Search for the cell housing the specified text and yield its (X, Y) center coordinate. 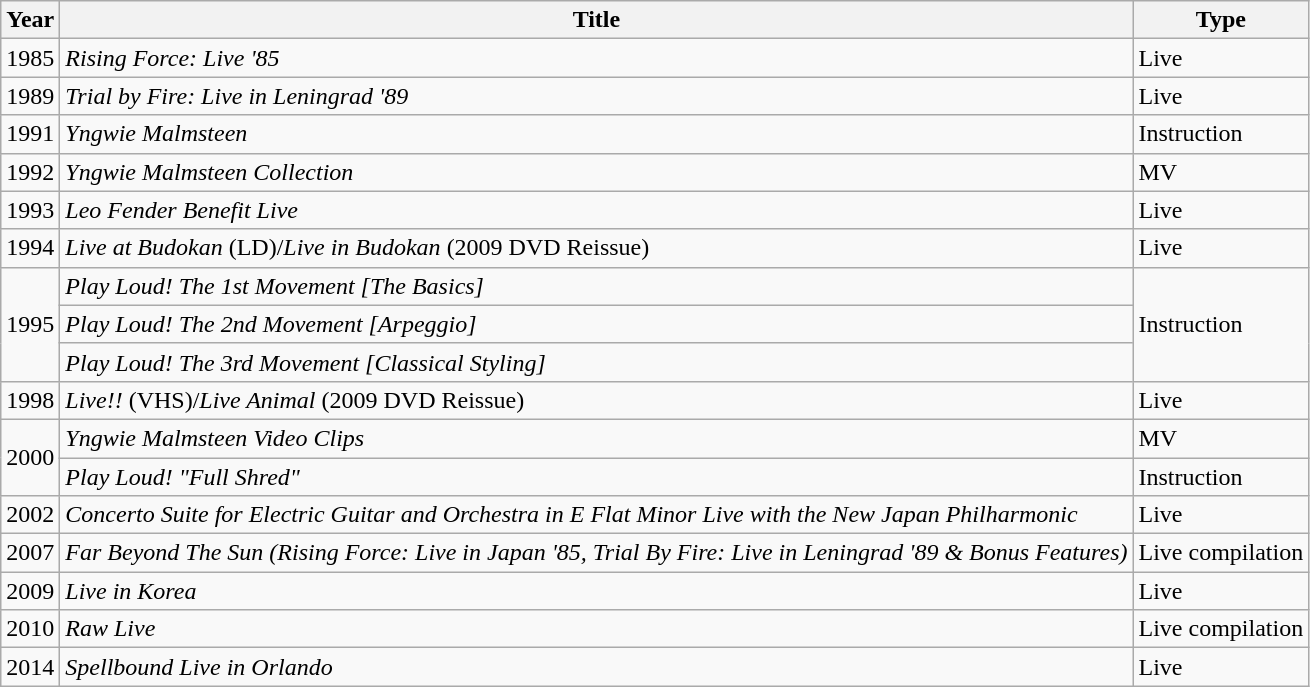
Year (30, 20)
Trial by Fire: Live in Leningrad '89 (596, 96)
Concerto Suite for Electric Guitar and Orchestra in E Flat Minor Live with the New Japan Philharmonic (596, 515)
Play Loud! The 3rd Movement [Classical Styling] (596, 362)
1993 (30, 210)
Leo Fender Benefit Live (596, 210)
Yngwie Malmsteen (596, 134)
2009 (30, 591)
Play Loud! The 2nd Movement [Arpeggio] (596, 324)
Type (1221, 20)
Spellbound Live in Orlando (596, 667)
Live at Budokan (LD)/Live in Budokan (2009 DVD Reissue) (596, 248)
Live in Korea (596, 591)
1998 (30, 400)
2014 (30, 667)
Title (596, 20)
Rising Force: Live '85 (596, 58)
2000 (30, 457)
1985 (30, 58)
Play Loud! The 1st Movement [The Basics] (596, 286)
1992 (30, 172)
2010 (30, 629)
2002 (30, 515)
Play Loud! "Full Shred" (596, 477)
Yngwie Malmsteen Collection (596, 172)
Yngwie Malmsteen Video Clips (596, 438)
1994 (30, 248)
Raw Live (596, 629)
1991 (30, 134)
Live!! (VHS)/Live Animal (2009 DVD Reissue) (596, 400)
Far Beyond The Sun (Rising Force: Live in Japan '85, Trial By Fire: Live in Leningrad '89 & Bonus Features) (596, 553)
2007 (30, 553)
1989 (30, 96)
1995 (30, 324)
